Pinpoint the cell where the given text exists, returning its [x, y] midpoint coordinate. 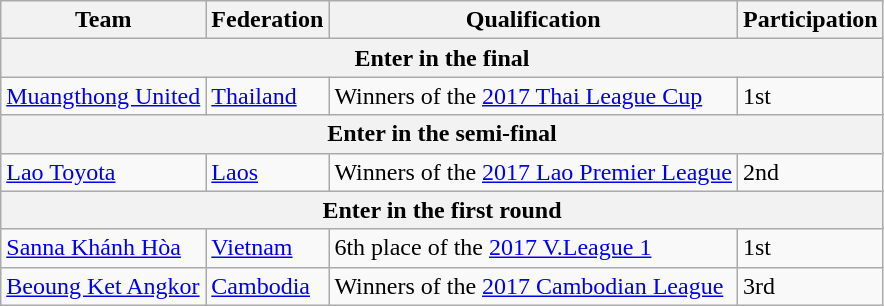
3rd [810, 286]
Team [104, 20]
2nd [810, 172]
Qualification [534, 20]
Winners of the 2017 Cambodian League [534, 286]
Lao Toyota [104, 172]
6th place of the 2017 V.League 1 [534, 248]
Sanna Khánh Hòa [104, 248]
Muangthong United [104, 96]
Laos [268, 172]
Beoung Ket Angkor [104, 286]
Enter in the semi-final [442, 134]
Vietnam [268, 248]
Participation [810, 20]
Winners of the 2017 Lao Premier League [534, 172]
Thailand [268, 96]
Enter in the first round [442, 210]
Winners of the 2017 Thai League Cup [534, 96]
Cambodia [268, 286]
Enter in the final [442, 58]
Federation [268, 20]
